Output the [X, Y] coordinate of the center of the cell containing the given text.  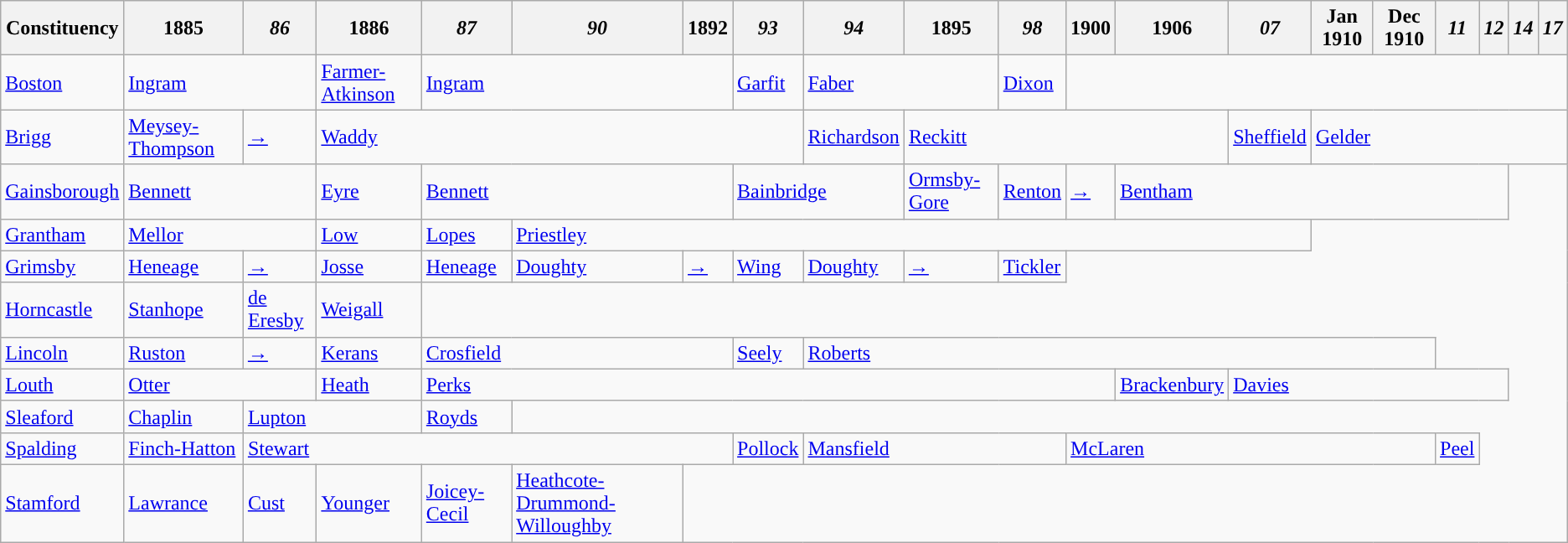
Grantham [62, 235]
90 [598, 28]
Eyre [369, 191]
Otter [220, 385]
Louth [62, 385]
Stamford [62, 503]
1906 [1173, 28]
Lupton [332, 416]
Richardson [854, 137]
de Eresby [280, 310]
1900 [1091, 28]
98 [1032, 28]
Heathcote-Drummond-Willoughby [598, 503]
Lincoln [62, 353]
Renton [1032, 191]
12 [1494, 28]
Dec 1910 [1404, 28]
94 [854, 28]
Constituency [62, 28]
Grimsby [62, 266]
Low [369, 235]
Tickler [1032, 266]
Cust [280, 503]
Pollock [768, 448]
Joicey-Cecil [466, 503]
Kerans [369, 353]
Josse [369, 266]
Royds [466, 416]
1886 [369, 28]
Gelder [1439, 137]
Crosfield [576, 353]
Seely [768, 353]
1885 [184, 28]
Priestley [911, 235]
Boston [62, 82]
Faber [901, 82]
1892 [709, 28]
Brackenbury [1173, 385]
Sheffield [1270, 137]
Stanhope [184, 310]
Spalding [62, 448]
Sleaford [62, 416]
Ormsby-Gore [952, 191]
17 [1553, 28]
Ruston [184, 353]
Wing [768, 266]
Stewart [487, 448]
07 [1270, 28]
Roberts [1119, 353]
Meysey-Thompson [184, 137]
93 [768, 28]
14 [1523, 28]
Mellor [220, 235]
Lopes [466, 235]
Lawrance [184, 503]
Mansfield [935, 448]
11 [1457, 28]
Bentham [1312, 191]
Weigall [369, 310]
Younger [369, 503]
Peel [1457, 448]
Finch-Hatton [184, 448]
87 [466, 28]
Jan 1910 [1342, 28]
Dixon [1032, 82]
86 [280, 28]
Horncastle [62, 310]
1895 [952, 28]
Gainsborough [62, 191]
Bainbridge [819, 191]
Brigg [62, 137]
Perks [768, 385]
Farmer-Atkinson [369, 82]
Waddy [560, 137]
Reckitt [1065, 137]
Davies [1369, 385]
Chaplin [184, 416]
Garfit [768, 82]
McLaren [1251, 448]
Heath [369, 385]
